Pinpoint the cell where the given text exists, returning its [X, Y] midpoint coordinate. 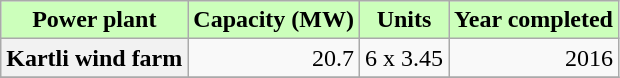
2016 [534, 58]
20.7 [274, 58]
Power plant [94, 20]
Units [404, 20]
Kartli wind farm [94, 58]
Capacity (MW) [274, 20]
6 x 3.45 [404, 58]
Year completed [534, 20]
